Detect which cell encompasses the target text, then output its [x, y] center coordinate. 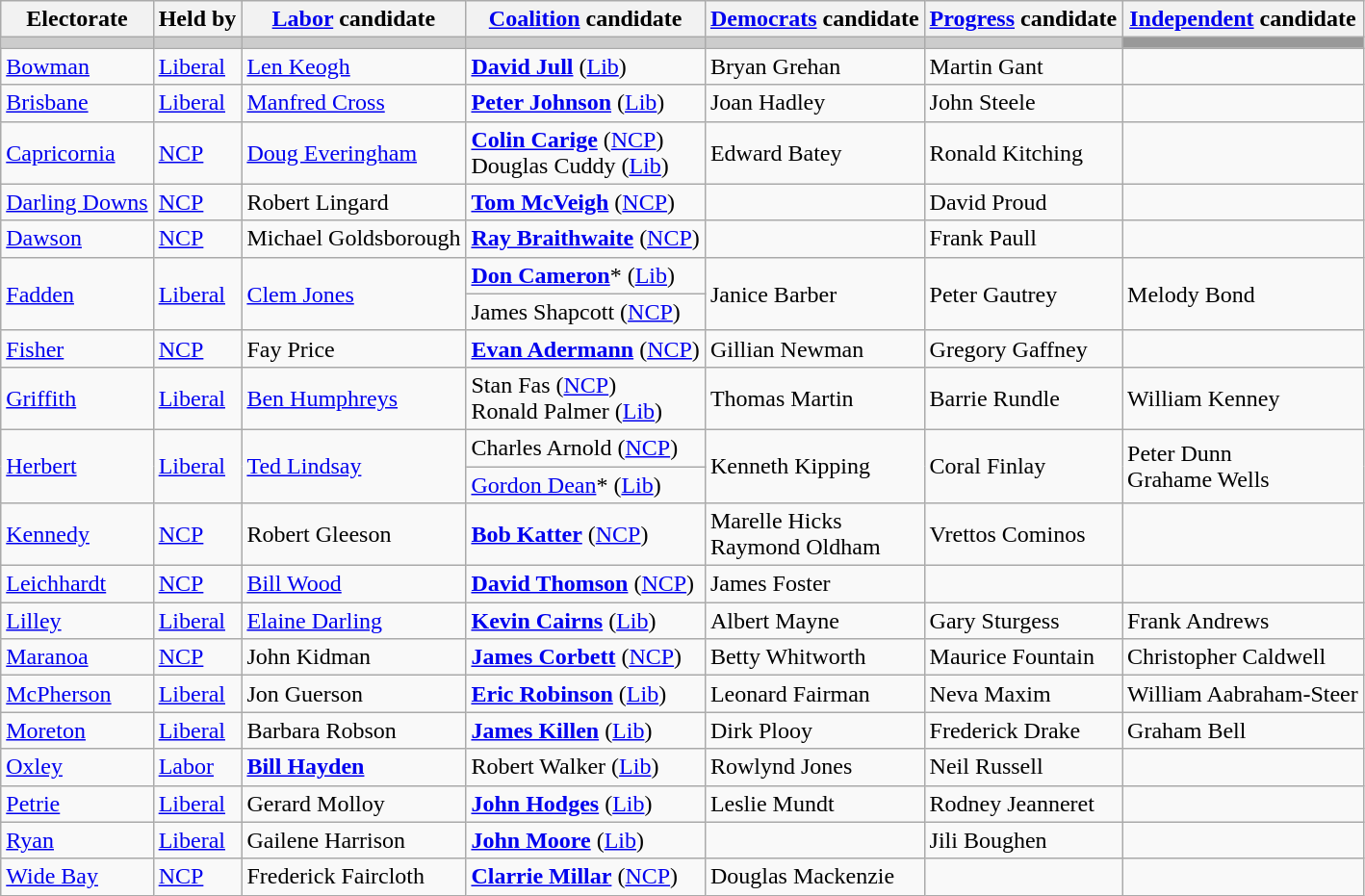
Rodney Jeanneret [1023, 804]
Ray Braithwaite (NCP) [585, 239]
McPherson [77, 694]
Martin Gant [1023, 66]
Dirk Plooy [814, 730]
Don Cameron* (Lib) [585, 275]
Kenneth Kipping [814, 466]
Edward Batey [814, 152]
Griffith [77, 398]
Frederick Drake [1023, 730]
Moreton [77, 730]
Fisher [77, 348]
Jon Guerson [354, 694]
Gerard Molloy [354, 804]
Oxley [77, 767]
John Kidman [354, 657]
David Proud [1023, 202]
James Corbett (NCP) [585, 657]
Christopher Caldwell [1244, 657]
Coral Finlay [1023, 466]
James Killen (Lib) [585, 730]
Kennedy [77, 535]
Bryan Grehan [814, 66]
Barbara Robson [354, 730]
Douglas Mackenzie [814, 877]
Jili Boughen [1023, 840]
Frank Andrews [1244, 621]
Robert Lingard [354, 202]
John Steele [1023, 103]
Darling Downs [77, 202]
Lilley [77, 621]
Bill Wood [354, 584]
Ben Humphreys [354, 398]
Tom McVeigh (NCP) [585, 202]
Bob Katter (NCP) [585, 535]
Bill Hayden [354, 767]
Elaine Darling [354, 621]
Brisbane [77, 103]
Clarrie Millar (NCP) [585, 877]
Petrie [77, 804]
Leslie Mundt [814, 804]
Progress candidate [1023, 19]
Marelle HicksRaymond Oldham [814, 535]
Betty Whitworth [814, 657]
John Moore (Lib) [585, 840]
Labor [197, 767]
Maranoa [77, 657]
Len Keogh [354, 66]
Gailene Harrison [354, 840]
Albert Mayne [814, 621]
Leonard Fairman [814, 694]
Ryan [77, 840]
Coalition candidate [585, 19]
David Thomson (NCP) [585, 584]
Melody Bond [1244, 294]
Fay Price [354, 348]
Colin Carige (NCP)Douglas Cuddy (Lib) [585, 152]
Gregory Gaffney [1023, 348]
Wide Bay [77, 877]
Manfred Cross [354, 103]
Janice Barber [814, 294]
Peter Johnson (Lib) [585, 103]
Neva Maxim [1023, 694]
Peter DunnGrahame Wells [1244, 466]
Frank Paull [1023, 239]
Independent candidate [1244, 19]
Stan Fas (NCP)Ronald Palmer (Lib) [585, 398]
Capricornia [77, 152]
Joan Hadley [814, 103]
Robert Walker (Lib) [585, 767]
James Foster [814, 584]
Dawson [77, 239]
Neil Russell [1023, 767]
Clem Jones [354, 294]
William Aabraham-Steer [1244, 694]
Ted Lindsay [354, 466]
Gordon Dean* (Lib) [585, 484]
Gary Sturgess [1023, 621]
Maurice Fountain [1023, 657]
David Jull (Lib) [585, 66]
Michael Goldsborough [354, 239]
Democrats candidate [814, 19]
Labor candidate [354, 19]
Robert Gleeson [354, 535]
Peter Gautrey [1023, 294]
Kevin Cairns (Lib) [585, 621]
Thomas Martin [814, 398]
James Shapcott (NCP) [585, 312]
Herbert [77, 466]
Held by [197, 19]
John Hodges (Lib) [585, 804]
Leichhardt [77, 584]
Vrettos Cominos [1023, 535]
Evan Adermann (NCP) [585, 348]
Rowlynd Jones [814, 767]
Fadden [77, 294]
William Kenney [1244, 398]
Ronald Kitching [1023, 152]
Gillian Newman [814, 348]
Doug Everingham [354, 152]
Charles Arnold (NCP) [585, 448]
Electorate [77, 19]
Barrie Rundle [1023, 398]
Eric Robinson (Lib) [585, 694]
Frederick Faircloth [354, 877]
Bowman [77, 66]
Graham Bell [1244, 730]
